Determine the [x, y] coordinate at the center of the cell enclosing the given text.  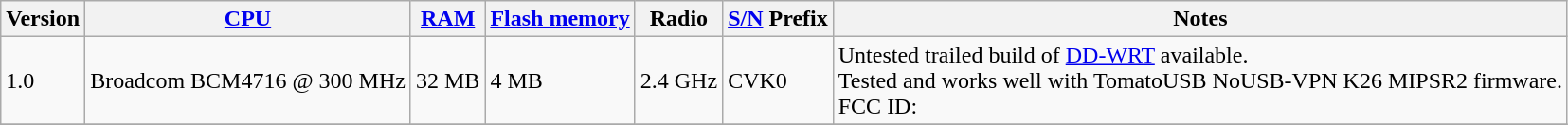
RAM [447, 19]
2.4 GHz [678, 80]
CPU [248, 19]
CVK0 [779, 80]
32 MB [447, 80]
1.0 [44, 80]
Version [44, 19]
Untested trailed build of DD-WRT available.Tested and works well with TomatoUSB NoUSB-VPN K26 MIPSR2 firmware. FCC ID: [1199, 80]
S/N Prefix [779, 19]
Notes [1199, 19]
Radio [678, 19]
4 MB [560, 80]
Flash memory [560, 19]
Broadcom BCM4716 @ 300 MHz [248, 80]
